Detect which cell encompasses the target text, then output its (x, y) center coordinate. 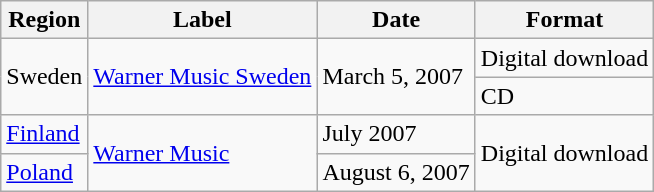
Label (202, 20)
July 2007 (396, 134)
Poland (44, 172)
Warner Music Sweden (202, 77)
Warner Music (202, 153)
August 6, 2007 (396, 172)
March 5, 2007 (396, 77)
Sweden (44, 77)
Date (396, 20)
CD (564, 96)
Finland (44, 134)
Format (564, 20)
Region (44, 20)
